Output the (X, Y) coordinate of the center of the cell containing the given text.  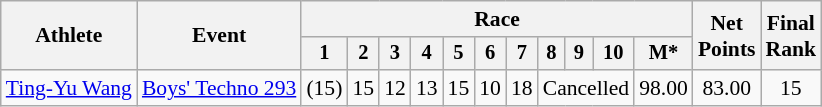
Athlete (69, 36)
6 (490, 54)
18 (522, 88)
NetPoints (727, 36)
(15) (324, 88)
13 (427, 88)
Boys' Techno 293 (219, 88)
1 (324, 54)
98.00 (664, 88)
4 (427, 54)
9 (578, 54)
2 (363, 54)
5 (459, 54)
7 (522, 54)
Final Rank (792, 36)
12 (395, 88)
83.00 (727, 88)
Race (497, 19)
8 (552, 54)
Event (219, 36)
M* (664, 54)
Ting-Yu Wang (69, 88)
Cancelled (586, 88)
3 (395, 54)
